Identify which cell holds the provided text, then report its (x, y) central coordinate. 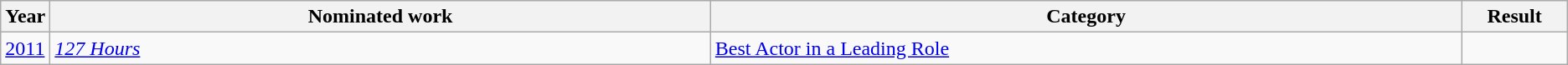
127 Hours (380, 48)
Best Actor in a Leading Role (1086, 48)
Year (25, 17)
Nominated work (380, 17)
Result (1514, 17)
2011 (25, 48)
Category (1086, 17)
